Search for the cell housing the specified text and yield its (X, Y) center coordinate. 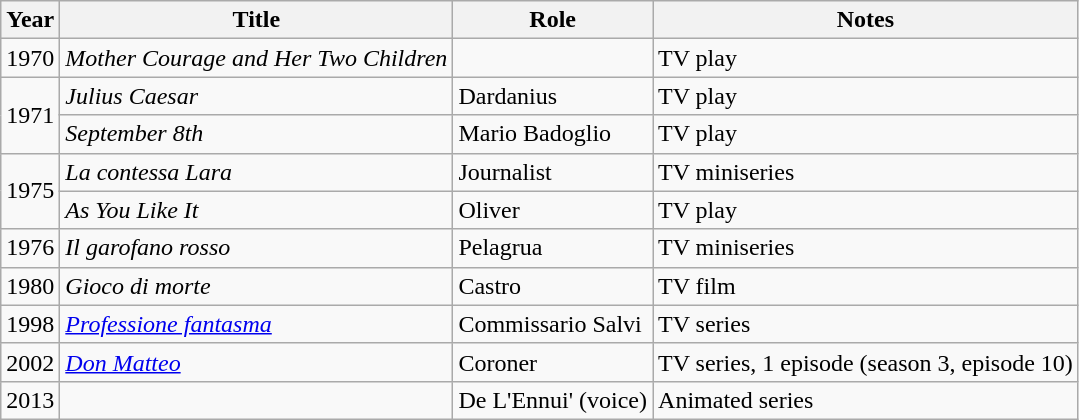
Mario Badoglio (553, 134)
Professione fantasma (256, 324)
TV series, 1 episode (season 3, episode 10) (866, 362)
Journalist (553, 172)
1998 (30, 324)
Julius Caesar (256, 96)
Oliver (553, 210)
La contessa Lara (256, 172)
2002 (30, 362)
Mother Courage and Her Two Children (256, 58)
1971 (30, 115)
1976 (30, 248)
Title (256, 20)
Commissario Salvi (553, 324)
1970 (30, 58)
Animated series (866, 400)
Dardanius (553, 96)
Castro (553, 286)
Coroner (553, 362)
2013 (30, 400)
As You Like It (256, 210)
Don Matteo (256, 362)
Role (553, 20)
Pelagrua (553, 248)
Notes (866, 20)
1980 (30, 286)
Il garofano rosso (256, 248)
TV film (866, 286)
1975 (30, 191)
September 8th (256, 134)
TV series (866, 324)
Gioco di morte (256, 286)
Year (30, 20)
De L'Ennui' (voice) (553, 400)
